Provide the [X, Y] coordinate of the cell's center where the given text is located.  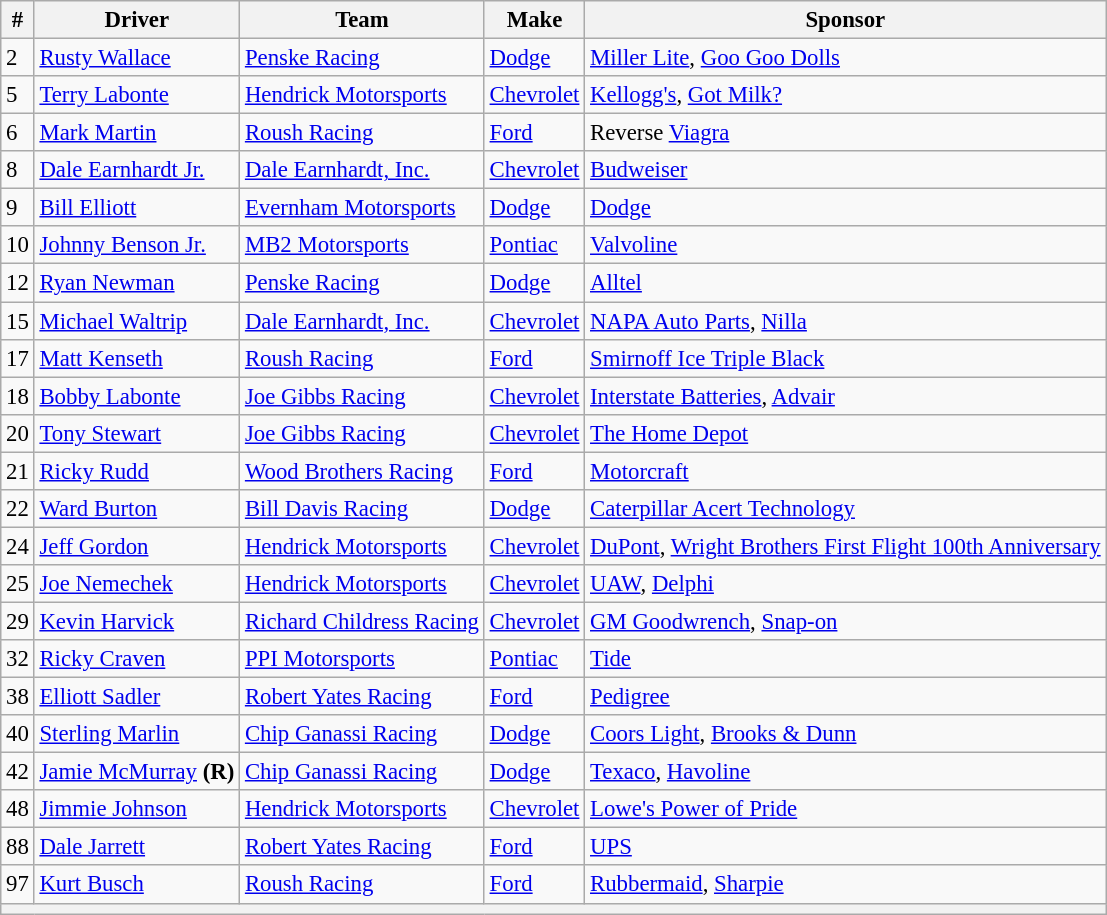
Bill Elliott [136, 208]
Kellogg's, Got Milk? [846, 95]
Wood Brothers Racing [362, 471]
Rusty Wallace [136, 58]
2 [18, 58]
6 [18, 133]
Terry Labonte [136, 95]
GM Goodwrench, Snap-on [846, 621]
Motorcraft [846, 471]
Matt Kenseth [136, 358]
Interstate Batteries, Advair [846, 396]
Kevin Harvick [136, 621]
Jeff Gordon [136, 546]
Lowe's Power of Pride [846, 809]
NAPA Auto Parts, Nilla [846, 321]
9 [18, 208]
97 [18, 885]
Driver [136, 20]
The Home Depot [846, 433]
Ryan Newman [136, 283]
Michael Waltrip [136, 321]
40 [18, 734]
42 [18, 772]
12 [18, 283]
Miller Lite, Goo Goo Dolls [846, 58]
8 [18, 170]
21 [18, 471]
Elliott Sadler [136, 697]
Johnny Benson Jr. [136, 245]
17 [18, 358]
DuPont, Wright Brothers First Flight 100th Anniversary [846, 546]
29 [18, 621]
Budweiser [846, 170]
24 [18, 546]
Jamie McMurray (R) [136, 772]
22 [18, 509]
Coors Light, Brooks & Dunn [846, 734]
10 [18, 245]
Dale Earnhardt Jr. [136, 170]
Bobby Labonte [136, 396]
MB2 Motorsports [362, 245]
Caterpillar Acert Technology [846, 509]
Tide [846, 659]
Alltel [846, 283]
Sponsor [846, 20]
15 [18, 321]
Dale Jarrett [136, 847]
32 [18, 659]
Joe Nemechek [136, 584]
UPS [846, 847]
48 [18, 809]
Team [362, 20]
Bill Davis Racing [362, 509]
# [18, 20]
Texaco, Havoline [846, 772]
20 [18, 433]
UAW, Delphi [846, 584]
Jimmie Johnson [136, 809]
Richard Childress Racing [362, 621]
5 [18, 95]
Make [534, 20]
Ricky Craven [136, 659]
25 [18, 584]
Smirnoff Ice Triple Black [846, 358]
Ricky Rudd [136, 471]
Valvoline [846, 245]
Evernham Motorsports [362, 208]
Rubbermaid, Sharpie [846, 885]
Kurt Busch [136, 885]
Reverse Viagra [846, 133]
18 [18, 396]
88 [18, 847]
Ward Burton [136, 509]
Tony Stewart [136, 433]
PPI Motorsports [362, 659]
Sterling Marlin [136, 734]
Mark Martin [136, 133]
Pedigree [846, 697]
38 [18, 697]
